Pinpoint the cell where the given text exists, returning its (x, y) midpoint coordinate. 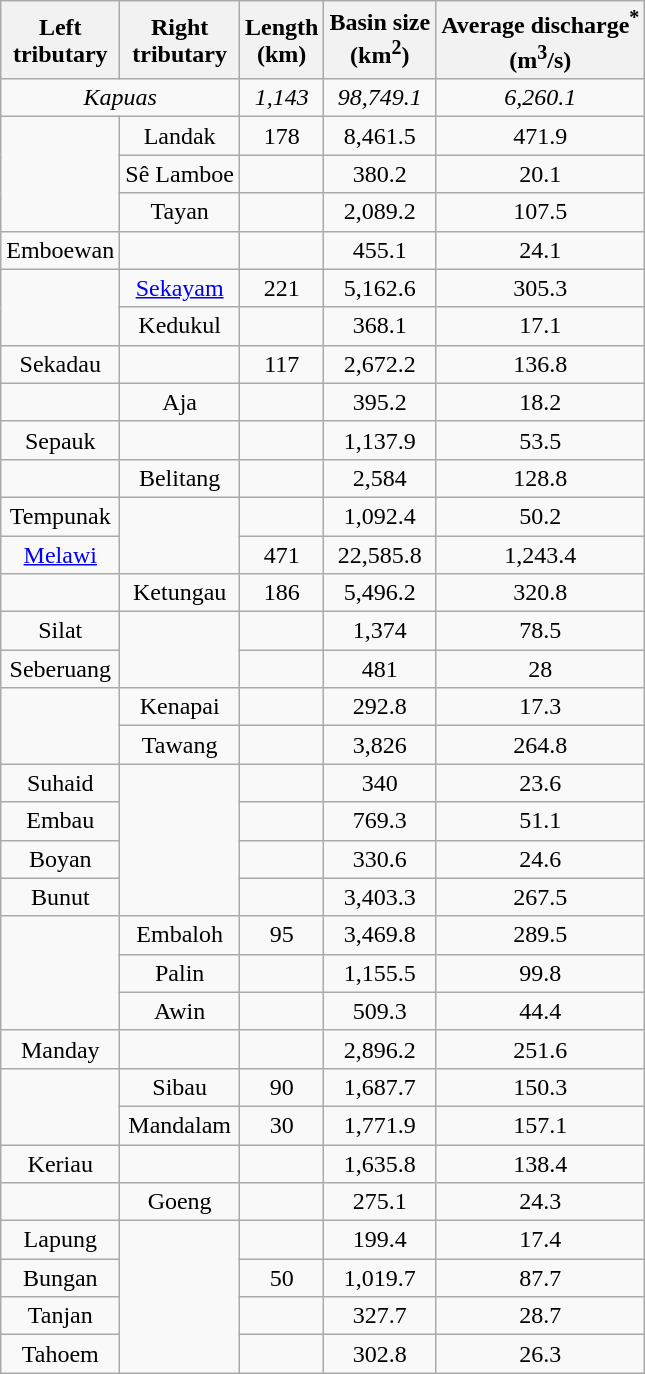
17.1 (540, 326)
78.5 (540, 631)
Sepauk (60, 440)
199.4 (380, 1240)
3,403.3 (380, 897)
Melawi (60, 555)
8,461.5 (380, 136)
Tayan (180, 212)
769.3 (380, 821)
Emboewan (60, 250)
5,162.6 (380, 288)
2,672.2 (380, 364)
Bunut (60, 897)
17.3 (540, 707)
28.7 (540, 1316)
1,092.4 (380, 516)
Palin (180, 973)
1,143 (281, 98)
267.5 (540, 897)
327.7 (380, 1316)
395.2 (380, 402)
380.2 (380, 174)
95 (281, 935)
117 (281, 364)
1,771.9 (380, 1125)
Belitang (180, 478)
90 (281, 1087)
Tanjan (60, 1316)
Embaloh (180, 935)
Kenapai (180, 707)
6,260.1 (540, 98)
Lefttributary (60, 40)
Silat (60, 631)
178 (281, 136)
138.4 (540, 1164)
18.2 (540, 402)
44.4 (540, 1011)
24.3 (540, 1202)
Average discharge*(m3/s) (540, 40)
292.8 (380, 707)
Sekadau (60, 364)
509.3 (380, 1011)
1,155.5 (380, 973)
20.1 (540, 174)
3,826 (380, 745)
302.8 (380, 1354)
2,584 (380, 478)
24.6 (540, 859)
Seberuang (60, 669)
Righttributary (180, 40)
1,687.7 (380, 1087)
455.1 (380, 250)
26.3 (540, 1354)
Basin size(km2) (380, 40)
107.5 (540, 212)
Bungan (60, 1278)
481 (380, 669)
Sibau (180, 1087)
Tahoem (60, 1354)
330.6 (380, 859)
28 (540, 669)
Embau (60, 821)
Goeng (180, 1202)
320.8 (540, 593)
471.9 (540, 136)
Suhaid (60, 783)
1,019.7 (380, 1278)
136.8 (540, 364)
305.3 (540, 288)
17.4 (540, 1240)
Landak (180, 136)
186 (281, 593)
Ketungau (180, 593)
251.6 (540, 1049)
1,374 (380, 631)
Sê Lamboe (180, 174)
Lapung (60, 1240)
99.8 (540, 973)
221 (281, 288)
1,635.8 (380, 1164)
23.6 (540, 783)
1,137.9 (380, 440)
Mandalam (180, 1125)
Length(km) (281, 40)
Keriau (60, 1164)
Sekayam (180, 288)
Boyan (60, 859)
128.8 (540, 478)
150.3 (540, 1087)
30 (281, 1125)
3,469.8 (380, 935)
Aja (180, 402)
289.5 (540, 935)
53.5 (540, 440)
Awin (180, 1011)
275.1 (380, 1202)
98,749.1 (380, 98)
87.7 (540, 1278)
Kedukul (180, 326)
Tawang (180, 745)
1,243.4 (540, 555)
264.8 (540, 745)
2,089.2 (380, 212)
51.1 (540, 821)
157.1 (540, 1125)
50 (281, 1278)
24.1 (540, 250)
Tempunak (60, 516)
Manday (60, 1049)
340 (380, 783)
22,585.8 (380, 555)
Kapuas (120, 98)
5,496.2 (380, 593)
368.1 (380, 326)
50.2 (540, 516)
471 (281, 555)
2,896.2 (380, 1049)
